Identify which cell holds the provided text, then report its [X, Y] central coordinate. 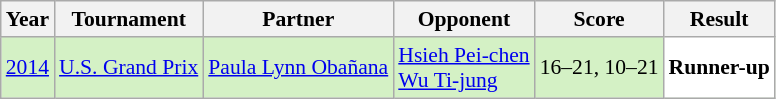
Score [600, 19]
Runner-up [720, 68]
Tournament [128, 19]
Paula Lynn Obañana [298, 68]
16–21, 10–21 [600, 68]
Result [720, 19]
2014 [28, 68]
U.S. Grand Prix [128, 68]
Hsieh Pei-chen Wu Ti-jung [464, 68]
Opponent [464, 19]
Year [28, 19]
Partner [298, 19]
